From the cell containing the given text, extract its center point as [x, y] coordinate. 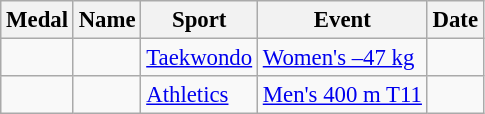
Event [342, 20]
Athletics [200, 95]
Medal [38, 20]
Women's –47 kg [342, 58]
Name [107, 20]
Sport [200, 20]
Taekwondo [200, 58]
Date [455, 20]
Men's 400 m T11 [342, 95]
